Output the [x, y] coordinate of the center of the cell containing the given text.  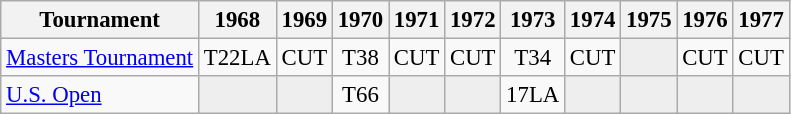
1970 [360, 20]
1976 [705, 20]
Masters Tournament [100, 58]
T66 [360, 95]
U.S. Open [100, 95]
1968 [238, 20]
1969 [304, 20]
1973 [533, 20]
Tournament [100, 20]
1971 [416, 20]
1977 [761, 20]
1974 [593, 20]
17LA [533, 95]
1972 [473, 20]
T22LA [238, 58]
1975 [649, 20]
T38 [360, 58]
T34 [533, 58]
